Determine the [X, Y] coordinate at the center of the cell enclosing the given text.  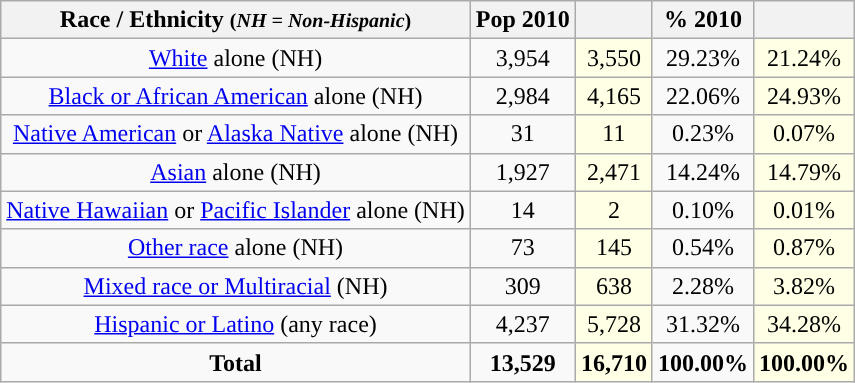
Black or African American alone (NH) [236, 96]
Total [236, 362]
13,529 [522, 362]
4,237 [522, 324]
White alone (NH) [236, 58]
Native American or Alaska Native alone (NH) [236, 134]
Hispanic or Latino (any race) [236, 324]
22.06% [702, 96]
3.82% [804, 286]
29.23% [702, 58]
3,954 [522, 58]
2,471 [614, 172]
16,710 [614, 362]
Pop 2010 [522, 20]
34.28% [804, 324]
Native Hawaiian or Pacific Islander alone (NH) [236, 210]
0.10% [702, 210]
638 [614, 286]
31.32% [702, 324]
1,927 [522, 172]
% 2010 [702, 20]
309 [522, 286]
0.07% [804, 134]
14 [522, 210]
73 [522, 248]
3,550 [614, 58]
Mixed race or Multiracial (NH) [236, 286]
Asian alone (NH) [236, 172]
Other race alone (NH) [236, 248]
2.28% [702, 286]
31 [522, 134]
24.93% [804, 96]
0.54% [702, 248]
4,165 [614, 96]
145 [614, 248]
0.87% [804, 248]
14.24% [702, 172]
Race / Ethnicity (NH = Non-Hispanic) [236, 20]
14.79% [804, 172]
2 [614, 210]
5,728 [614, 324]
21.24% [804, 58]
0.01% [804, 210]
11 [614, 134]
2,984 [522, 96]
0.23% [702, 134]
